Pinpoint the cell where the given text exists, returning its [X, Y] midpoint coordinate. 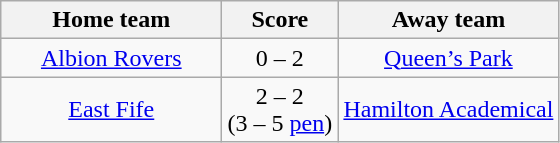
East Fife [112, 110]
Score [280, 20]
Queen’s Park [448, 58]
2 – 2 (3 – 5 pen) [280, 110]
Hamilton Academical [448, 110]
0 – 2 [280, 58]
Home team [112, 20]
Albion Rovers [112, 58]
Away team [448, 20]
